Detect which cell encompasses the target text, then output its [X, Y] center coordinate. 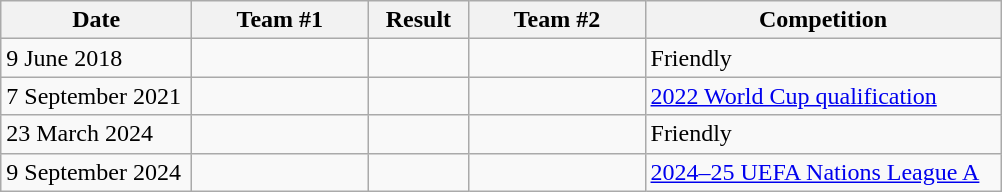
Date [96, 20]
9 June 2018 [96, 58]
Team #1 [280, 20]
Competition [823, 20]
7 September 2021 [96, 96]
Result [418, 20]
Team #2 [557, 20]
2022 World Cup qualification [823, 96]
2024–25 UEFA Nations League A [823, 172]
9 September 2024 [96, 172]
23 March 2024 [96, 134]
